Find where the given text appears and provide that cell's center as [X, Y] coordinate. 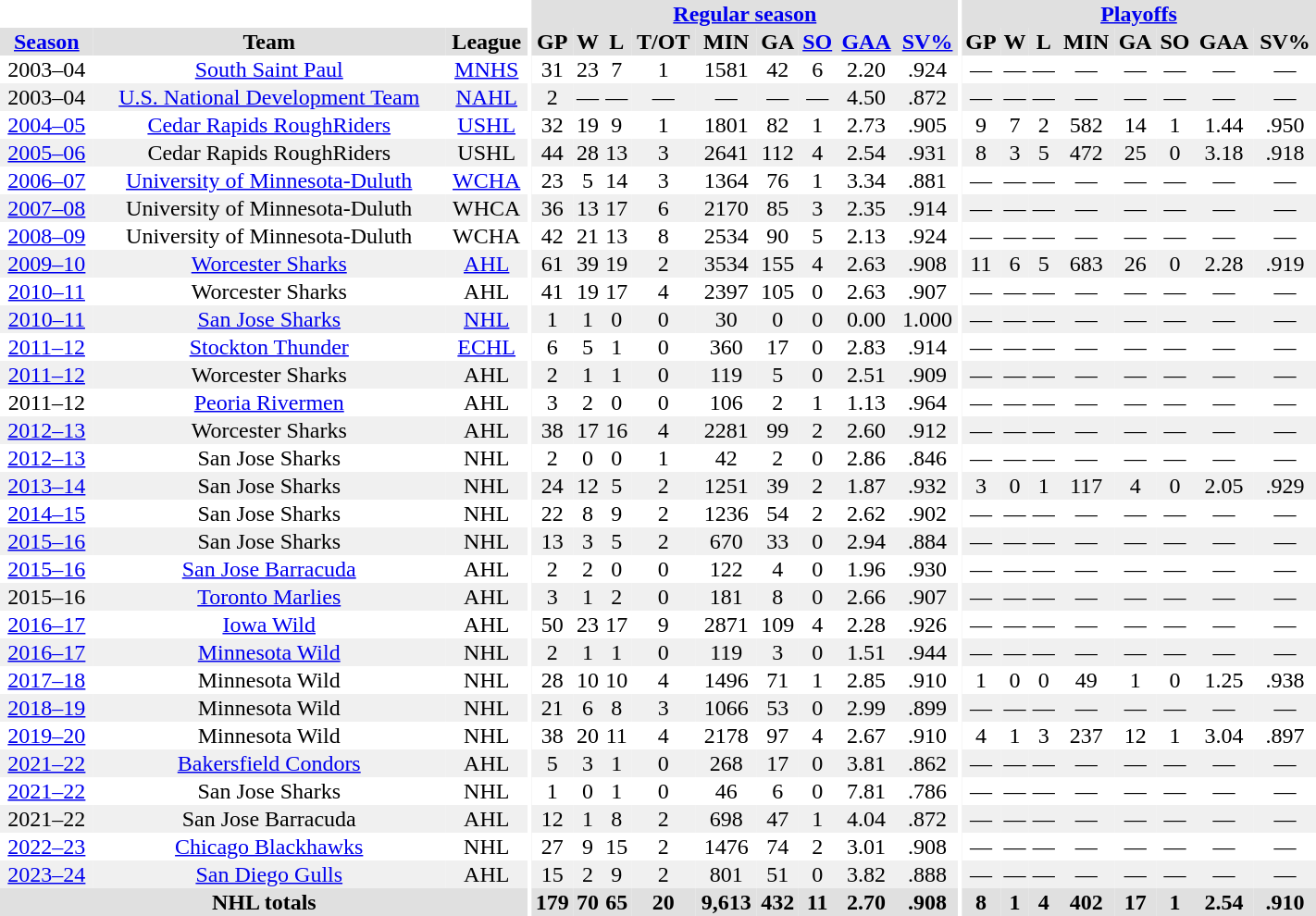
Iowa Wild [269, 625]
85 [777, 208]
7.81 [866, 791]
2.13 [866, 236]
74 [777, 847]
.932 [927, 486]
1.44 [1223, 125]
61 [552, 264]
.930 [927, 569]
2.99 [866, 708]
70 [587, 902]
WHCA [487, 208]
181 [726, 597]
.897 [1285, 736]
106 [726, 402]
1066 [726, 708]
670 [726, 541]
432 [777, 902]
1236 [726, 514]
1476 [726, 847]
1496 [726, 680]
2007–08 [46, 208]
33 [777, 541]
4.50 [866, 97]
Stockton Thunder [269, 347]
54 [777, 514]
2178 [726, 736]
1.25 [1223, 680]
1.96 [866, 569]
801 [726, 874]
Season [46, 42]
2.70 [866, 902]
472 [1086, 153]
3534 [726, 264]
.938 [1285, 680]
112 [777, 153]
47 [777, 819]
582 [1086, 125]
.881 [927, 180]
105 [777, 291]
683 [1086, 264]
2534 [726, 236]
1801 [726, 125]
179 [552, 902]
.905 [927, 125]
South Saint Paul [269, 69]
71 [777, 680]
2.35 [866, 208]
.888 [927, 874]
360 [726, 347]
24 [552, 486]
4.04 [866, 819]
2.51 [866, 375]
155 [777, 264]
.786 [927, 791]
.902 [927, 514]
.919 [1285, 264]
3.01 [866, 847]
U.S. National Development Team [269, 97]
.944 [927, 652]
65 [616, 902]
2.05 [1223, 486]
3.81 [866, 763]
2.86 [866, 458]
.918 [1285, 153]
26 [1135, 264]
.899 [927, 708]
3.04 [1223, 736]
.964 [927, 402]
Regular season [744, 14]
.862 [927, 763]
3.34 [866, 180]
3.82 [866, 874]
0.00 [866, 319]
2871 [726, 625]
2.83 [866, 347]
2170 [726, 208]
51 [777, 874]
1.87 [866, 486]
2017–18 [46, 680]
Chicago Blackhawks [269, 847]
2281 [726, 430]
97 [777, 736]
30 [726, 319]
2018–19 [46, 708]
1.51 [866, 652]
NAHL [487, 97]
.950 [1285, 125]
2005–06 [46, 153]
.846 [927, 458]
16 [616, 430]
2019–20 [46, 736]
2.67 [866, 736]
31 [552, 69]
2014–15 [46, 514]
Team [269, 42]
NHL totals [265, 902]
402 [1086, 902]
2006–07 [46, 180]
.912 [927, 430]
50 [552, 625]
1251 [726, 486]
2.73 [866, 125]
2397 [726, 291]
.926 [927, 625]
25 [1135, 153]
36 [552, 208]
99 [777, 430]
3.18 [1223, 153]
2008–09 [46, 236]
32 [552, 125]
46 [726, 791]
2.60 [866, 430]
2.85 [866, 680]
2013–14 [46, 486]
698 [726, 819]
.931 [927, 153]
122 [726, 569]
22 [552, 514]
44 [552, 153]
2.94 [866, 541]
Peoria Rivermen [269, 402]
41 [552, 291]
2.62 [866, 514]
T/OT [664, 42]
49 [1086, 680]
2641 [726, 153]
Toronto Marlies [269, 597]
2.66 [866, 597]
268 [726, 763]
MNHS [487, 69]
76 [777, 180]
117 [1086, 486]
San Diego Gulls [269, 874]
Bakersfield Condors [269, 763]
82 [777, 125]
1364 [726, 180]
27 [552, 847]
1.000 [927, 319]
.909 [927, 375]
.929 [1285, 486]
2023–24 [46, 874]
League [487, 42]
2.20 [866, 69]
1.13 [866, 402]
53 [777, 708]
ECHL [487, 347]
2004–05 [46, 125]
Playoffs [1138, 14]
.884 [927, 541]
1581 [726, 69]
109 [777, 625]
2009–10 [46, 264]
2022–23 [46, 847]
237 [1086, 736]
9,613 [726, 902]
90 [777, 236]
